Output the [X, Y] coordinate of the center of the cell containing the given text.  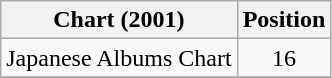
16 [284, 58]
Chart (2001) [119, 20]
Japanese Albums Chart [119, 58]
Position [284, 20]
